From the cell containing the given text, extract its center point as [x, y] coordinate. 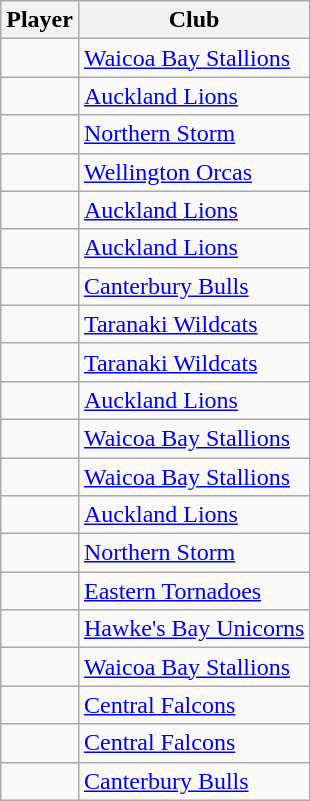
Hawke's Bay Unicorns [194, 629]
Player [40, 20]
Eastern Tornadoes [194, 591]
Wellington Orcas [194, 172]
Club [194, 20]
